Find where the given text appears and provide that cell's center as (x, y) coordinate. 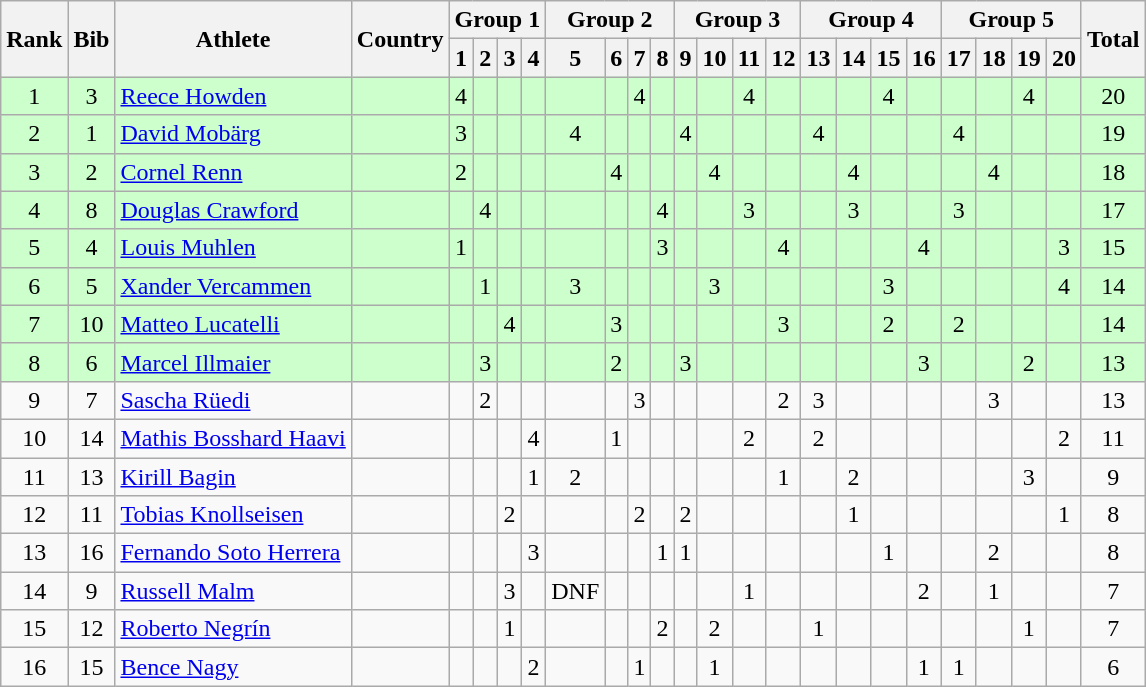
Xander Vercammen (233, 286)
Reece Howden (233, 96)
Country (400, 39)
Mathis Bosshard Haavi (233, 438)
Douglas Crawford (233, 210)
Bib (92, 39)
Cornel Renn (233, 172)
Kirill Bagin (233, 477)
Rank (34, 39)
David Mobärg (233, 134)
Group 5 (1011, 20)
Fernando Soto Herrera (233, 553)
Marcel Illmaier (233, 362)
Group 3 (738, 20)
Sascha Rüedi (233, 400)
Matteo Lucatelli (233, 324)
Russell Malm (233, 591)
Group 1 (498, 20)
Louis Muhlen (233, 248)
Roberto Negrín (233, 629)
DNF (576, 591)
Group 4 (871, 20)
Tobias Knollseisen (233, 515)
Group 2 (610, 20)
Athlete (233, 39)
Bence Nagy (233, 667)
Total (1113, 39)
